Capture the cell that displays the provided text and extract its [X, Y] central coordinate. 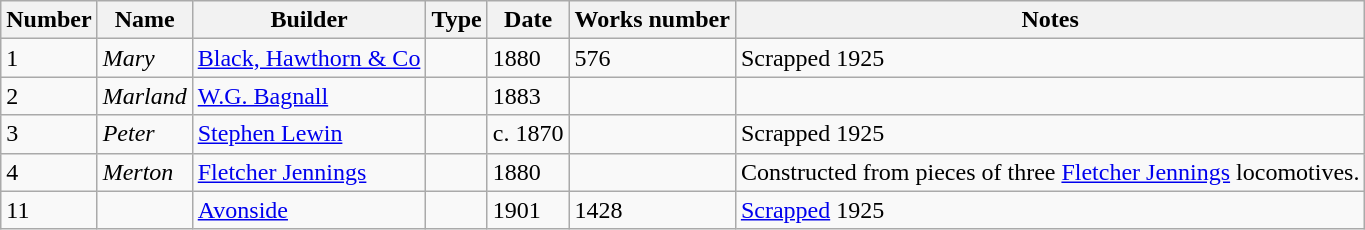
11 [49, 210]
Type [456, 20]
Constructed from pieces of three Fletcher Jennings locomotives. [1050, 172]
1883 [528, 96]
4 [49, 172]
Black, Hawthorn & Co [309, 58]
Name [144, 20]
Notes [1050, 20]
Number [49, 20]
Marland [144, 96]
Mary [144, 58]
Fletcher Jennings [309, 172]
Works number [652, 20]
Builder [309, 20]
1 [49, 58]
c. 1870 [528, 134]
W.G. Bagnall [309, 96]
Peter [144, 134]
1428 [652, 210]
Stephen Lewin [309, 134]
2 [49, 96]
576 [652, 58]
Avonside [309, 210]
Merton [144, 172]
3 [49, 134]
Date [528, 20]
1901 [528, 210]
